Search for the cell housing the specified text and yield its [X, Y] center coordinate. 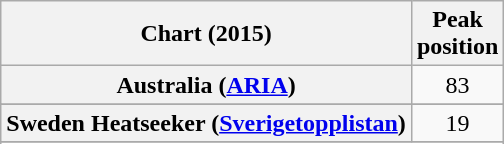
Peakposition [457, 34]
83 [457, 85]
19 [457, 123]
Sweden Heatseeker (Sverigetopplistan) [206, 123]
Australia (ARIA) [206, 85]
Chart (2015) [206, 34]
